Pinpoint the cell where the given text exists, returning its (x, y) midpoint coordinate. 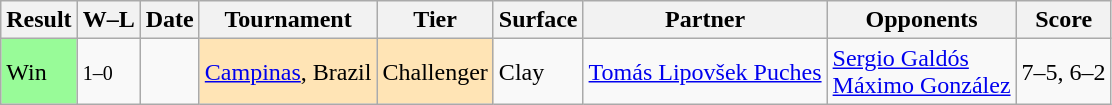
Campinas, Brazil (288, 72)
Tier (435, 20)
Sergio Galdós Máximo González (922, 72)
W–L (108, 20)
Score (1064, 20)
7–5, 6–2 (1064, 72)
Clay (538, 72)
Surface (538, 20)
Win (39, 72)
1–0 (108, 72)
Opponents (922, 20)
Tournament (288, 20)
Date (170, 20)
Challenger (435, 72)
Tomás Lipovšek Puches (705, 72)
Result (39, 20)
Partner (705, 20)
